Locate the cell with the specified text and output its [x, y] center coordinate. 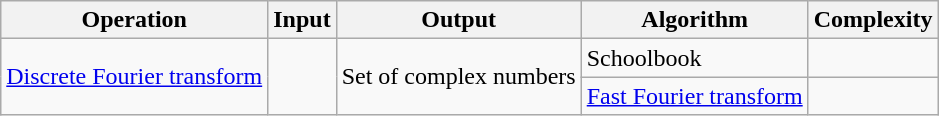
Schoolbook [694, 58]
Complexity [873, 20]
Algorithm [694, 20]
Discrete Fourier transform [134, 77]
Set of complex numbers [458, 77]
Output [458, 20]
Input [302, 20]
Fast Fourier transform [694, 96]
Operation [134, 20]
